Locate the cell with the specified text and output its (X, Y) center coordinate. 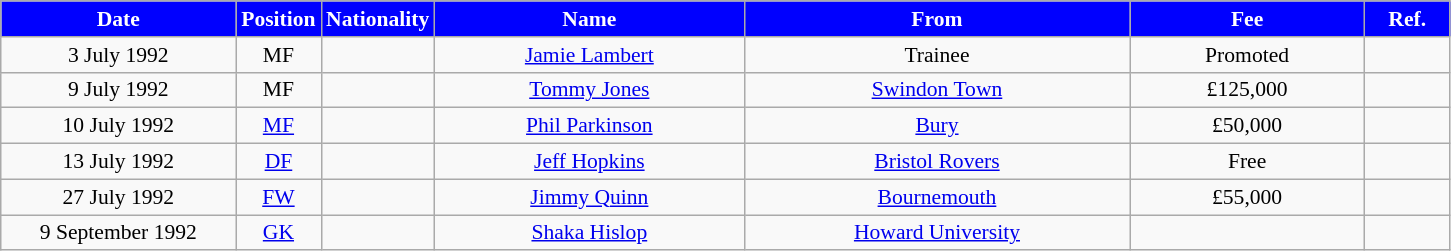
£125,000 (1248, 90)
£55,000 (1248, 197)
10 July 1992 (118, 126)
Howard University (936, 233)
DF (278, 162)
Free (1248, 162)
Nationality (378, 19)
Phil Parkinson (589, 126)
Ref. (1408, 19)
Bournemouth (936, 197)
Bristol Rovers (936, 162)
Name (589, 19)
Jeff Hopkins (589, 162)
Date (118, 19)
Jamie Lambert (589, 55)
3 July 1992 (118, 55)
GK (278, 233)
£50,000 (1248, 126)
9 September 1992 (118, 233)
Trainee (936, 55)
Swindon Town (936, 90)
27 July 1992 (118, 197)
Bury (936, 126)
Tommy Jones (589, 90)
From (936, 19)
Jimmy Quinn (589, 197)
Shaka Hislop (589, 233)
FW (278, 197)
Position (278, 19)
Promoted (1248, 55)
Fee (1248, 19)
9 July 1992 (118, 90)
13 July 1992 (118, 162)
